Scan for the cell matching the given text and deliver its [X, Y] coordinate at center. 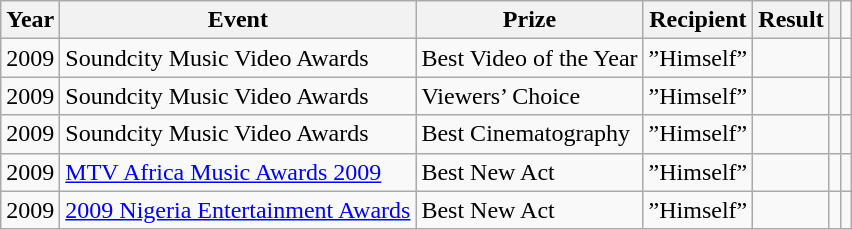
2009 Nigeria Entertainment Awards [238, 210]
Viewers’ Choice [530, 96]
Event [238, 20]
Year [30, 20]
Prize [530, 20]
Best Cinematography [530, 134]
Best Video of the Year [530, 58]
Result [791, 20]
MTV Africa Music Awards 2009 [238, 172]
Recipient [698, 20]
